Search for the cell housing the specified text and yield its (X, Y) center coordinate. 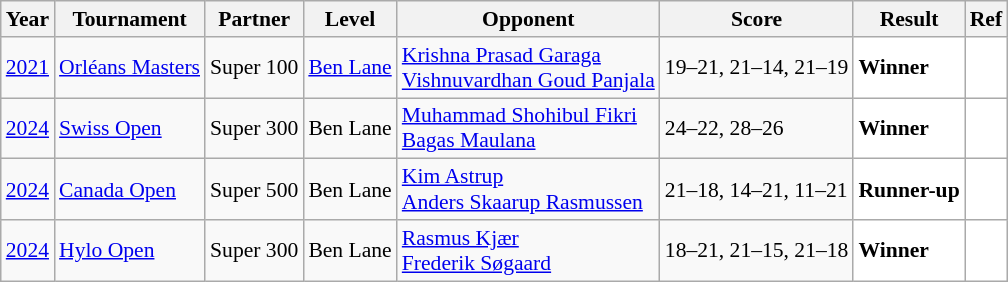
Level (350, 19)
Hylo Open (130, 250)
Tournament (130, 19)
21–18, 14–21, 11–21 (757, 190)
Super 100 (254, 68)
Partner (254, 19)
Super 500 (254, 190)
24–22, 28–26 (757, 128)
19–21, 21–14, 21–19 (757, 68)
Canada Open (130, 190)
Opponent (528, 19)
Score (757, 19)
Rasmus Kjær Frederik Søgaard (528, 250)
Kim Astrup Anders Skaarup Rasmussen (528, 190)
2021 (28, 68)
Result (908, 19)
Year (28, 19)
Krishna Prasad Garaga Vishnuvardhan Goud Panjala (528, 68)
Ref (986, 19)
Runner-up (908, 190)
Orléans Masters (130, 68)
Muhammad Shohibul Fikri Bagas Maulana (528, 128)
Swiss Open (130, 128)
18–21, 21–15, 21–18 (757, 250)
